Output the (X, Y) coordinate of the center of the cell containing the given text.  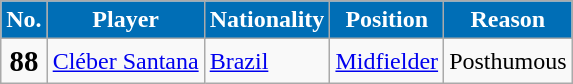
Player (126, 20)
No. (24, 20)
Cléber Santana (126, 61)
Midfielder (387, 61)
Nationality (267, 20)
Brazil (267, 61)
Posthumous (508, 61)
Position (387, 20)
Reason (508, 20)
88 (24, 61)
